Return the (x, y) coordinate for the center point of the cell that contains the specified text.  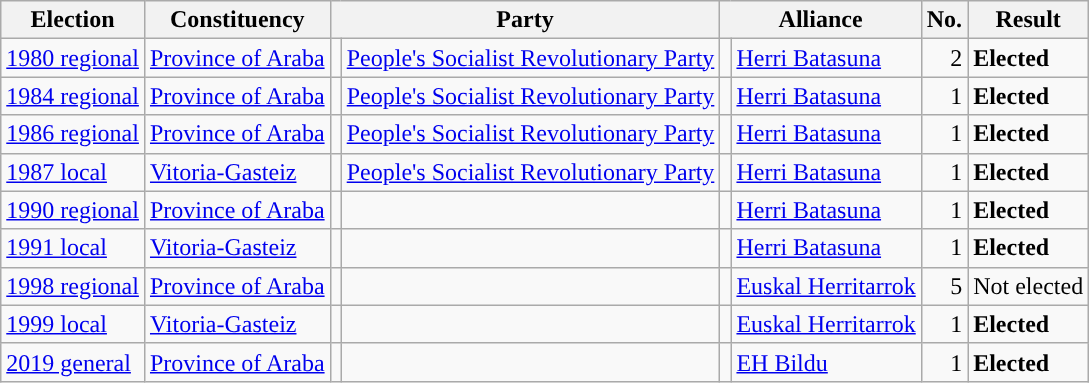
1980 regional (73, 58)
Election (73, 20)
1987 local (73, 172)
2 (944, 58)
No. (944, 20)
1984 regional (73, 96)
1990 regional (73, 210)
Alliance (820, 20)
EH Bildu (826, 362)
2019 general (73, 362)
Result (1028, 20)
Party (525, 20)
Not elected (1028, 286)
1999 local (73, 324)
1991 local (73, 248)
1986 regional (73, 134)
Constituency (237, 20)
5 (944, 286)
1998 regional (73, 286)
